Identify which cell holds the provided text, then report its [X, Y] central coordinate. 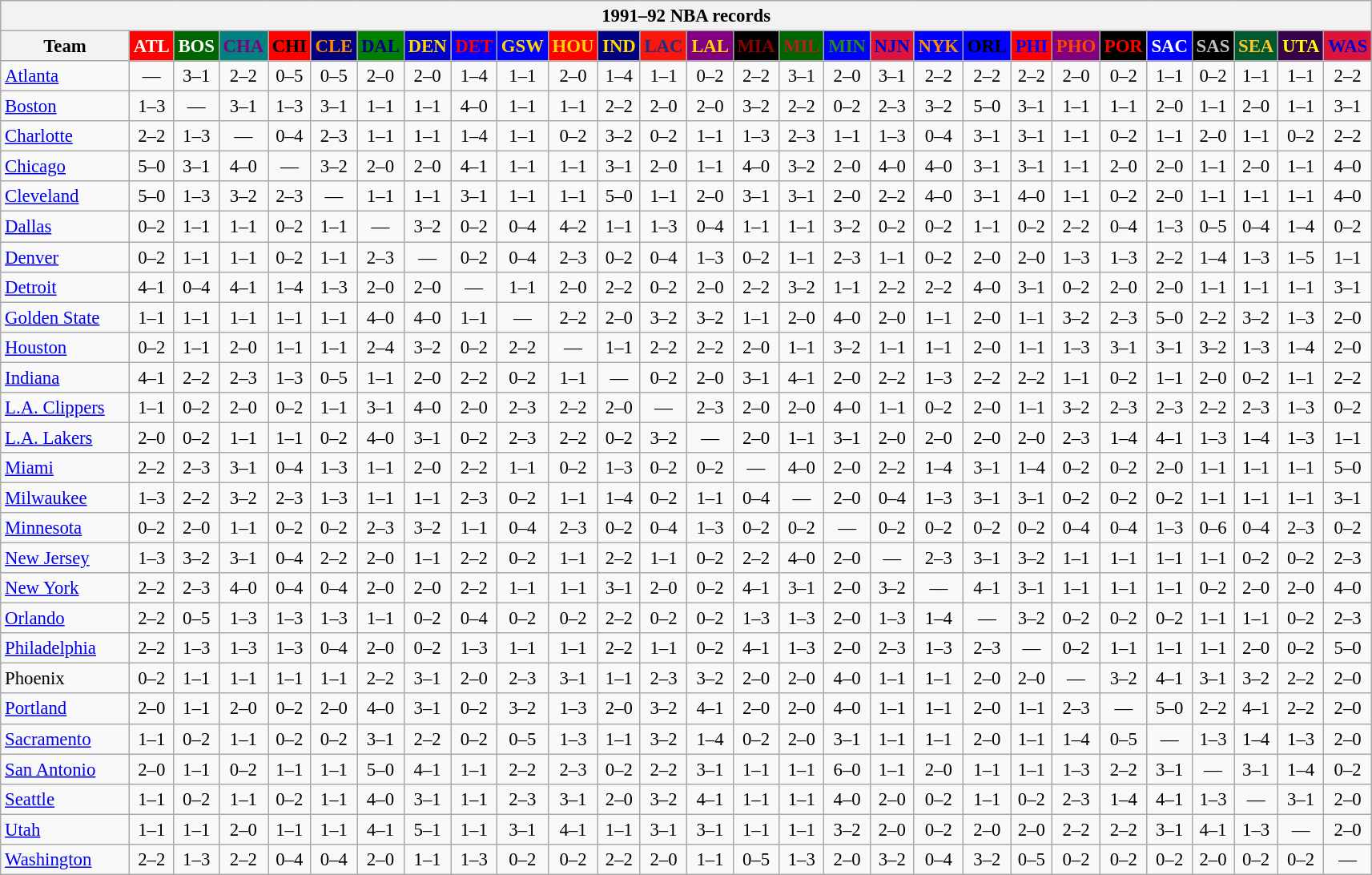
UTA [1301, 46]
MIL [802, 46]
4–2 [573, 227]
CHI [289, 46]
Detroit [66, 287]
Utah [66, 829]
0–6 [1213, 528]
Phoenix [66, 679]
New York [66, 588]
IND [619, 46]
Orlando [66, 619]
Miami [66, 468]
Team [66, 46]
2–4 [381, 347]
Sacramento [66, 739]
Minnesota [66, 528]
New Jersey [66, 558]
PHI [1032, 46]
NYK [939, 46]
Houston [66, 347]
Washington [66, 860]
PHO [1076, 46]
L.A. Clippers [66, 408]
SAS [1213, 46]
5–1 [428, 829]
Boston [66, 107]
Denver [66, 257]
LAC [663, 46]
POR [1123, 46]
DAL [381, 46]
WAS [1348, 46]
Dallas [66, 227]
MIN [847, 46]
HOU [573, 46]
Chicago [66, 167]
1991–92 NBA records [686, 16]
1–5 [1301, 257]
Philadelphia [66, 648]
DET [474, 46]
DEN [428, 46]
NJN [892, 46]
CHA [243, 46]
Charlotte [66, 136]
Seattle [66, 799]
LAL [710, 46]
Golden State [66, 317]
Atlanta [66, 76]
MIA [756, 46]
BOS [196, 46]
6–0 [847, 769]
San Antonio [66, 769]
Cleveland [66, 196]
ATL [151, 46]
Milwaukee [66, 498]
SAC [1169, 46]
SEA [1256, 46]
L.A. Lakers [66, 437]
Portland [66, 709]
GSW [522, 46]
ORL [987, 46]
Indiana [66, 377]
CLE [333, 46]
